Extract the (x, y) coordinate from the center of the cell holding the provided text.  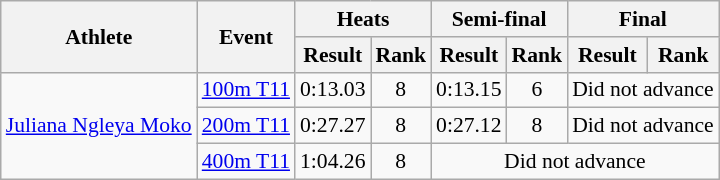
Juliana Ngleya Moko (99, 126)
6 (538, 90)
200m T11 (246, 126)
400m T11 (246, 162)
Athlete (99, 36)
100m T11 (246, 90)
0:27.27 (332, 126)
1:04.26 (332, 162)
Event (246, 36)
Heats (363, 19)
0:13.15 (468, 90)
Final (643, 19)
0:13.03 (332, 90)
Semi-final (499, 19)
0:27.12 (468, 126)
